Pinpoint the cell where the given text exists, returning its [X, Y] midpoint coordinate. 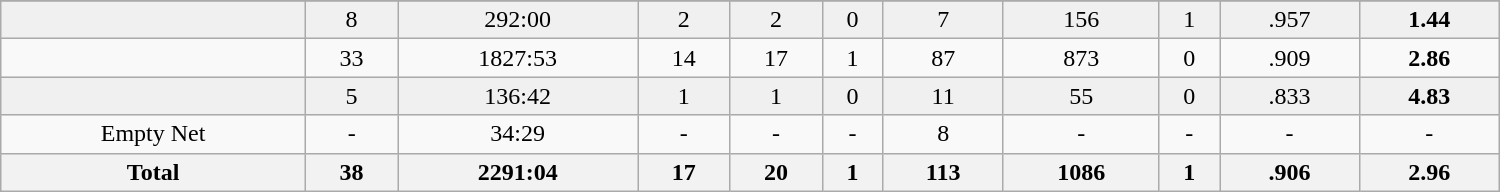
136:42 [518, 96]
7 [943, 20]
14 [684, 58]
292:00 [518, 20]
113 [943, 172]
873 [1081, 58]
2.96 [1429, 172]
34:29 [518, 134]
33 [351, 58]
1827:53 [518, 58]
2.86 [1429, 58]
55 [1081, 96]
.906 [1290, 172]
38 [351, 172]
2291:04 [518, 172]
4.83 [1429, 96]
.957 [1290, 20]
.833 [1290, 96]
156 [1081, 20]
5 [351, 96]
Total [154, 172]
1.44 [1429, 20]
Empty Net [154, 134]
11 [943, 96]
.909 [1290, 58]
87 [943, 58]
1086 [1081, 172]
20 [776, 172]
